Pinpoint the cell where the given text exists, returning its [X, Y] midpoint coordinate. 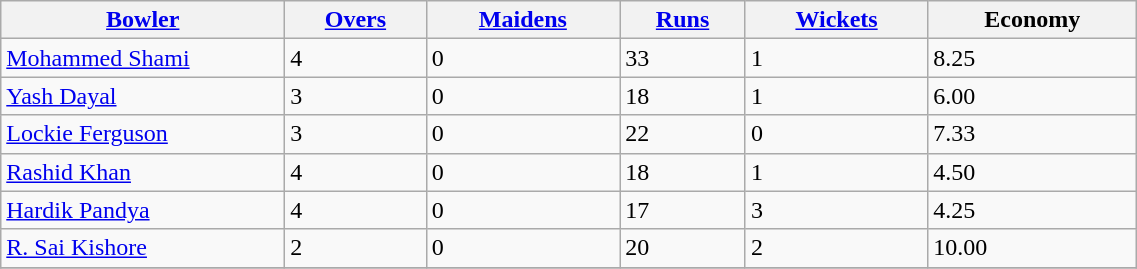
17 [683, 210]
Yash Dayal [143, 96]
Hardik Pandya [143, 210]
Wickets [836, 20]
10.00 [1032, 248]
20 [683, 248]
7.33 [1032, 134]
Rashid Khan [143, 172]
33 [683, 58]
R. Sai Kishore [143, 248]
Runs [683, 20]
4.50 [1032, 172]
Mohammed Shami [143, 58]
Lockie Ferguson [143, 134]
Overs [356, 20]
6.00 [1032, 96]
4.25 [1032, 210]
Bowler [143, 20]
8.25 [1032, 58]
22 [683, 134]
Economy [1032, 20]
Maidens [523, 20]
